Search for the cell housing the specified text and yield its (x, y) center coordinate. 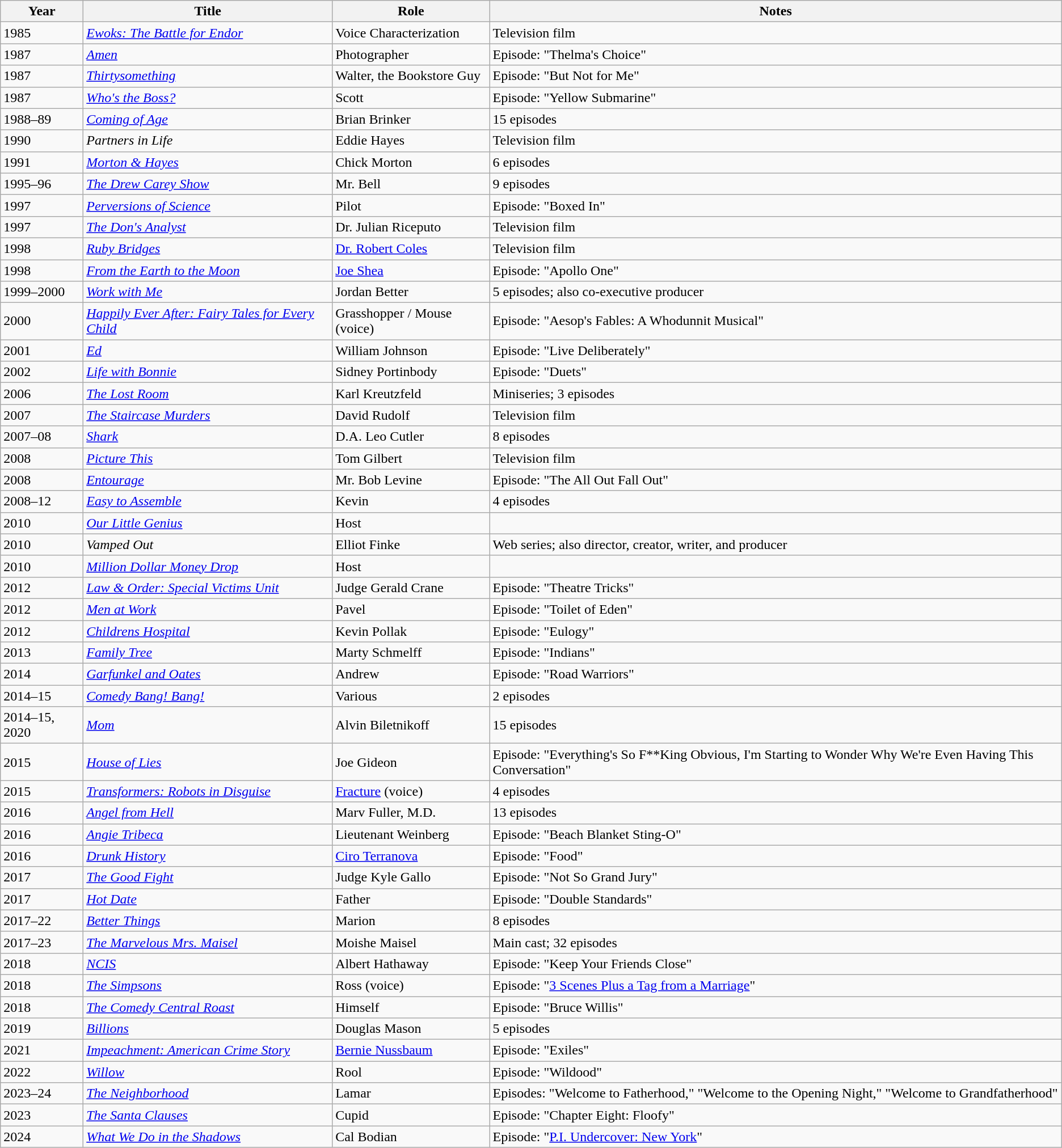
From the Earth to the Moon (208, 271)
Jordan Better (411, 292)
Father (411, 899)
1991 (42, 162)
Episode: "Keep Your Friends Close" (776, 964)
Marion (411, 921)
2024 (42, 1137)
Episode: "Aesop's Fables: A Whodunnit Musical" (776, 321)
Episode: "Beach Blanket Sting-O" (776, 834)
Pavel (411, 609)
Our Little Genius (208, 523)
The Simpsons (208, 985)
Ewoks: The Battle for Endor (208, 33)
The Lost Room (208, 394)
What We Do in the Shadows (208, 1137)
2008–12 (42, 501)
William Johnson (411, 351)
Ross (voice) (411, 985)
Moishe Maisel (411, 942)
Episode: "Not So Grand Jury" (776, 877)
2014–15, 2020 (42, 725)
Episode: "Bruce Willis" (776, 1007)
Mom (208, 725)
Various (411, 696)
1985 (42, 33)
Photographer (411, 54)
Pilot (411, 205)
Episodes: "Welcome to Fatherhood," "Welcome to the Opening Night," "Welcome to Grandfatherhood" (776, 1094)
Voice Characterization (411, 33)
Episode: "Food" (776, 856)
Angel from Hell (208, 813)
Fracture (voice) (411, 791)
1999–2000 (42, 292)
2014 (42, 674)
The Santa Clauses (208, 1115)
Ed (208, 351)
2023–24 (42, 1094)
Dr. Robert Coles (411, 248)
9 episodes (776, 184)
Tom Gilbert (411, 458)
Vamped Out (208, 545)
Episode: "Duets" (776, 372)
Easy to Assemble (208, 501)
Lamar (411, 1094)
Ruby Bridges (208, 248)
Coming of Age (208, 119)
Drunk History (208, 856)
Scott (411, 98)
1988–89 (42, 119)
House of Lies (208, 762)
Episode: "Exiles" (776, 1050)
Work with Me (208, 292)
Episode: "Chapter Eight: Floofy" (776, 1115)
2017–22 (42, 921)
Main cast; 32 episodes (776, 942)
5 episodes; also co-executive producer (776, 292)
13 episodes (776, 813)
Title (208, 11)
Joe Shea (411, 271)
Walter, the Bookstore Guy (411, 76)
David Rudolf (411, 415)
2000 (42, 321)
Marv Fuller, M.D. (411, 813)
Episode: "3 Scenes Plus a Tag from a Marriage" (776, 985)
Mr. Bob Levine (411, 480)
2014–15 (42, 696)
Men at Work (208, 609)
The Don's Analyst (208, 227)
Garfunkel and Oates (208, 674)
Comedy Bang! Bang! (208, 696)
Life with Bonnie (208, 372)
Episode: "Yellow Submarine" (776, 98)
Andrew (411, 674)
Mr. Bell (411, 184)
Web series; also director, creator, writer, and producer (776, 545)
Happily Ever After: Fairy Tales for Every Child (208, 321)
Law & Order: Special Victims Unit (208, 588)
2001 (42, 351)
Elliot Finke (411, 545)
Willow (208, 1072)
Episode: "Boxed In" (776, 205)
Childrens Hospital (208, 631)
Dr. Julian Riceputo (411, 227)
Who's the Boss? (208, 98)
NCIS (208, 964)
Entourage (208, 480)
Kevin Pollak (411, 631)
Episode: "P.I. Undercover: New York" (776, 1137)
2019 (42, 1029)
Episode: "But Not for Me" (776, 76)
Brian Brinker (411, 119)
Thirtysomething (208, 76)
5 episodes (776, 1029)
Shark (208, 437)
Episode: "The All Out Fall Out" (776, 480)
2023 (42, 1115)
Hot Date (208, 899)
6 episodes (776, 162)
Douglas Mason (411, 1029)
Rool (411, 1072)
2021 (42, 1050)
Cupid (411, 1115)
Albert Hathaway (411, 964)
Transformers: Robots in Disguise (208, 791)
Million Dollar Money Drop (208, 566)
Impeachment: American Crime Story (208, 1050)
Episode: "Road Warriors" (776, 674)
2002 (42, 372)
Himself (411, 1007)
Episode: "Eulogy" (776, 631)
2013 (42, 653)
Miniseries; 3 episodes (776, 394)
Alvin Biletnikoff (411, 725)
Episode: "Everything's So F**King Obvious, I'm Starting to Wonder Why We're Even Having This Conversation" (776, 762)
The Drew Carey Show (208, 184)
Chick Morton (411, 162)
Episode: "Double Standards" (776, 899)
Karl Kreutzfeld (411, 394)
Episode: "Live Deliberately" (776, 351)
2007–08 (42, 437)
Amen (208, 54)
Cal Bodian (411, 1137)
2006 (42, 394)
Kevin (411, 501)
Judge Kyle Gallo (411, 877)
Perversions of Science (208, 205)
2007 (42, 415)
2022 (42, 1072)
The Marvelous Mrs. Maisel (208, 942)
The Neighborhood (208, 1094)
Grasshopper / Mouse (voice) (411, 321)
D.A. Leo Cutler (411, 437)
Marty Schmelff (411, 653)
Episode: "Indians" (776, 653)
The Staircase Murders (208, 415)
Judge Gerald Crane (411, 588)
Episode: "Theatre Tricks" (776, 588)
1990 (42, 141)
2 episodes (776, 696)
Morton & Hayes (208, 162)
Episode: "Wildood" (776, 1072)
Episode: "Apollo One" (776, 271)
Episode: "Toilet of Eden" (776, 609)
Joe Gideon (411, 762)
Ciro Terranova (411, 856)
The Good Fight (208, 877)
Billions (208, 1029)
Episode: "Thelma's Choice" (776, 54)
Family Tree (208, 653)
Role (411, 11)
Lieutenant Weinberg (411, 834)
Better Things (208, 921)
Angie Tribeca (208, 834)
The Comedy Central Roast (208, 1007)
1995–96 (42, 184)
Picture This (208, 458)
Notes (776, 11)
Sidney Portinbody (411, 372)
Partners in Life (208, 141)
Eddie Hayes (411, 141)
Year (42, 11)
Bernie Nussbaum (411, 1050)
2017–23 (42, 942)
